Pinpoint the cell where the given text exists, returning its [X, Y] midpoint coordinate. 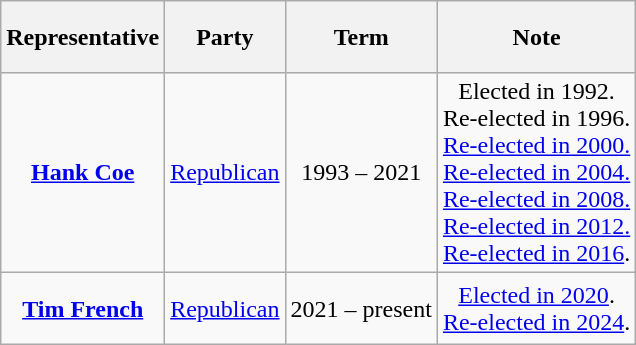
Note [536, 37]
Elected in 2020.Re-elected in 2024. [536, 309]
Term [361, 37]
Representative [83, 37]
1993 – 2021 [361, 173]
Elected in 1992.Re-elected in 1996.Re-elected in 2000.Re-elected in 2004.Re-elected in 2008.Re-elected in 2012.Re-elected in 2016. [536, 173]
Tim French [83, 309]
Party [225, 37]
2021 – present [361, 309]
Hank Coe [83, 173]
